Locate the cell with the specified text and output its (X, Y) center coordinate. 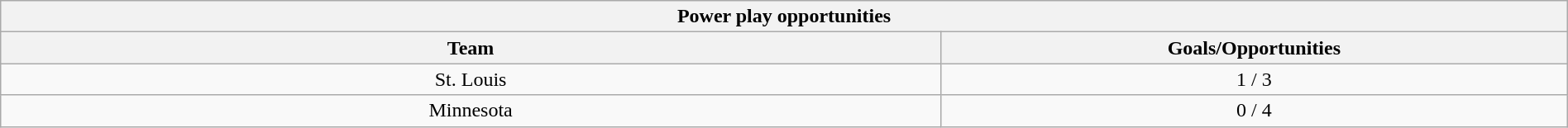
Power play opportunities (784, 17)
Minnesota (471, 111)
Team (471, 48)
Goals/Opportunities (1254, 48)
0 / 4 (1254, 111)
St. Louis (471, 79)
1 / 3 (1254, 79)
